Detect which cell encompasses the target text, then output its (X, Y) center coordinate. 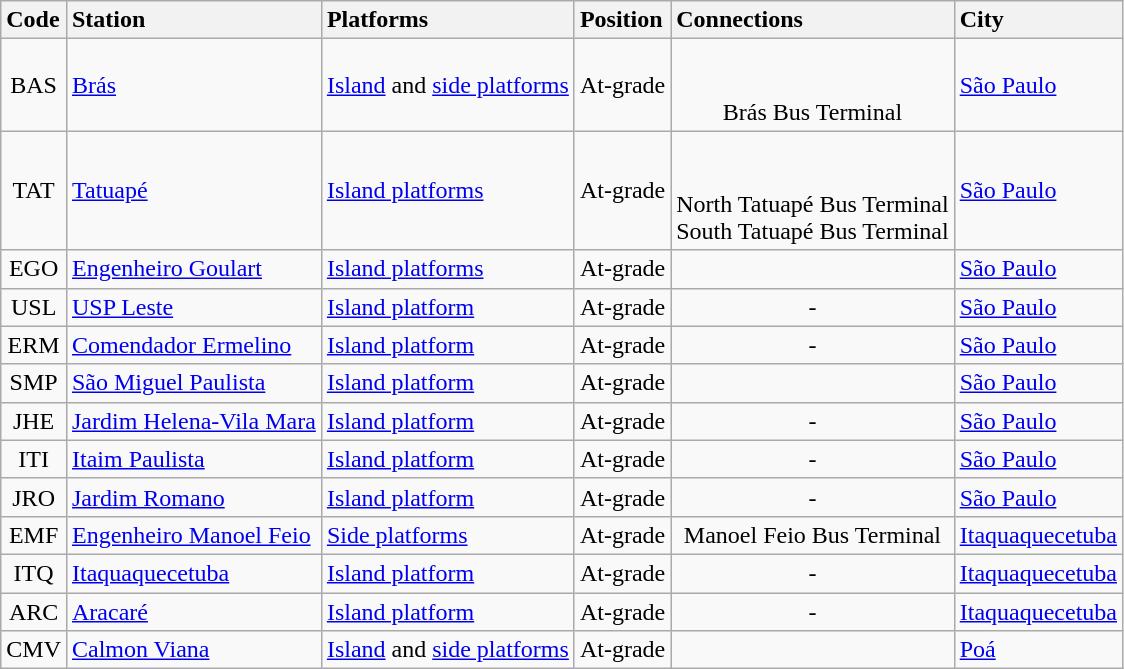
Side platforms (448, 535)
USP Leste (194, 307)
USL (34, 307)
City (1038, 20)
ITQ (34, 573)
Platforms (448, 20)
JHE (34, 421)
Engenheiro Goulart (194, 269)
Position (622, 20)
Jardim Helena-Vila Mara (194, 421)
BAS (34, 85)
São Miguel Paulista (194, 383)
SMP (34, 383)
Station (194, 20)
Comendador Ermelino (194, 345)
EGO (34, 269)
Connections (812, 20)
ARC (34, 611)
Aracaré (194, 611)
Brás Bus Terminal (812, 85)
ITI (34, 459)
Engenheiro Manoel Feio (194, 535)
Itaim Paulista (194, 459)
EMF (34, 535)
Calmon Viana (194, 650)
CMV (34, 650)
Jardim Romano (194, 497)
North Tatuapé Bus Terminal South Tatuapé Bus Terminal (812, 190)
Tatuapé (194, 190)
TAT (34, 190)
Manoel Feio Bus Terminal (812, 535)
Poá (1038, 650)
Code (34, 20)
ERM (34, 345)
JRO (34, 497)
Brás (194, 85)
